Output the [x, y] coordinate of the center of the cell containing the given text.  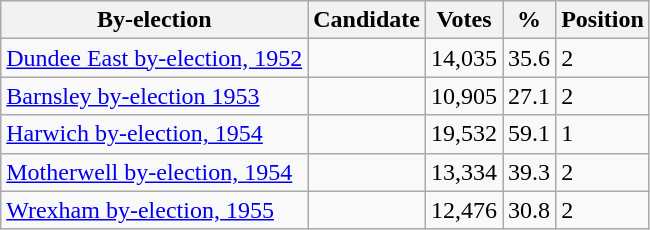
Position [603, 20]
10,905 [464, 96]
Dundee East by-election, 1952 [154, 58]
Wrexham by-election, 1955 [154, 210]
Candidate [367, 20]
35.6 [530, 58]
% [530, 20]
59.1 [530, 134]
39.3 [530, 172]
12,476 [464, 210]
14,035 [464, 58]
By-election [154, 20]
27.1 [530, 96]
19,532 [464, 134]
Votes [464, 20]
30.8 [530, 210]
Harwich by-election, 1954 [154, 134]
Barnsley by-election 1953 [154, 96]
13,334 [464, 172]
Motherwell by-election, 1954 [154, 172]
1 [603, 134]
